Determine the (X, Y) coordinate at the center of the cell enclosing the given text.  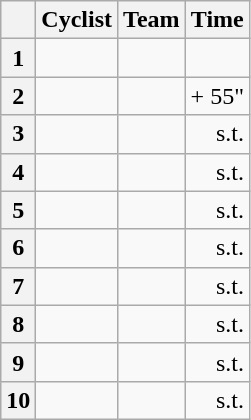
Cyclist (77, 20)
1 (18, 58)
8 (18, 324)
2 (18, 96)
6 (18, 248)
5 (18, 210)
9 (18, 362)
7 (18, 286)
Time (217, 20)
10 (18, 400)
4 (18, 172)
3 (18, 134)
+ 55" (217, 96)
Team (152, 20)
